Detect which cell encompasses the target text, then output its [x, y] center coordinate. 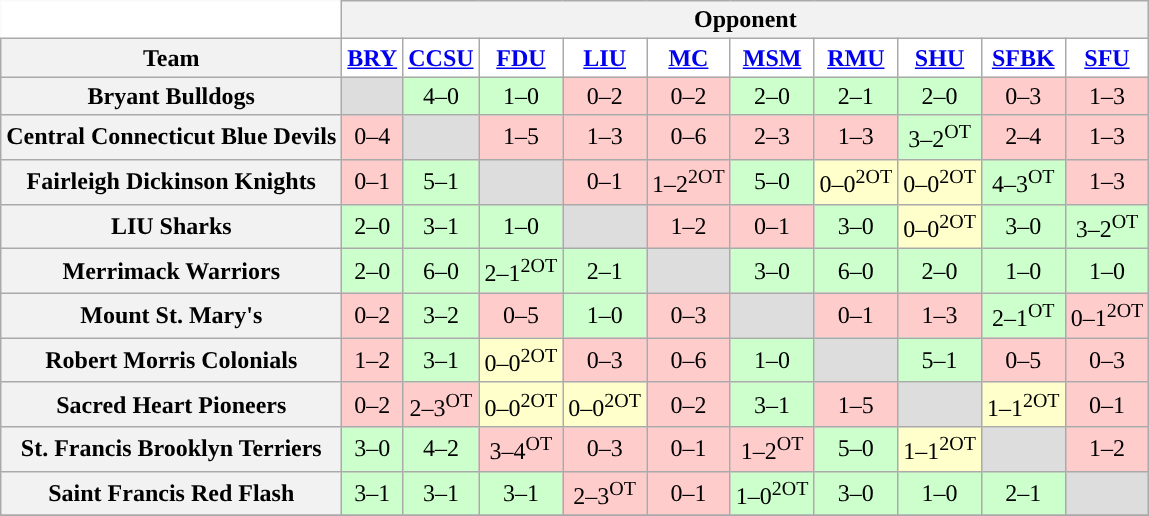
LIU Sharks [172, 226]
LIU [605, 58]
Central Connecticut Blue Devils [172, 138]
Sacred Heart Pioneers [172, 404]
MSM [772, 58]
1–2OT [772, 450]
Fairleigh Dickinson Knights [172, 182]
3–2 [441, 316]
4–0 [441, 96]
Bryant Bulldogs [172, 96]
Mount St. Mary's [172, 316]
St. Francis Brooklyn Terriers [172, 450]
FDU [521, 58]
SFU [1107, 58]
2–12OT [521, 272]
Merrimack Warriors [172, 272]
MC [689, 58]
Robert Morris Colonials [172, 360]
Saint Francis Red Flash [172, 494]
1–02OT [772, 494]
4–2 [441, 450]
CCSU [441, 58]
3–4OT [521, 450]
RMU [856, 58]
BRY [372, 58]
Team [172, 58]
2–4 [1023, 138]
SHU [940, 58]
Opponent [746, 20]
2–1OT [1023, 316]
4–3OT [1023, 182]
1–22OT [689, 182]
SFBK [1023, 58]
0–12OT [1107, 316]
2–3 [772, 138]
0–4 [372, 138]
